Search for the cell housing the specified text and yield its [X, Y] center coordinate. 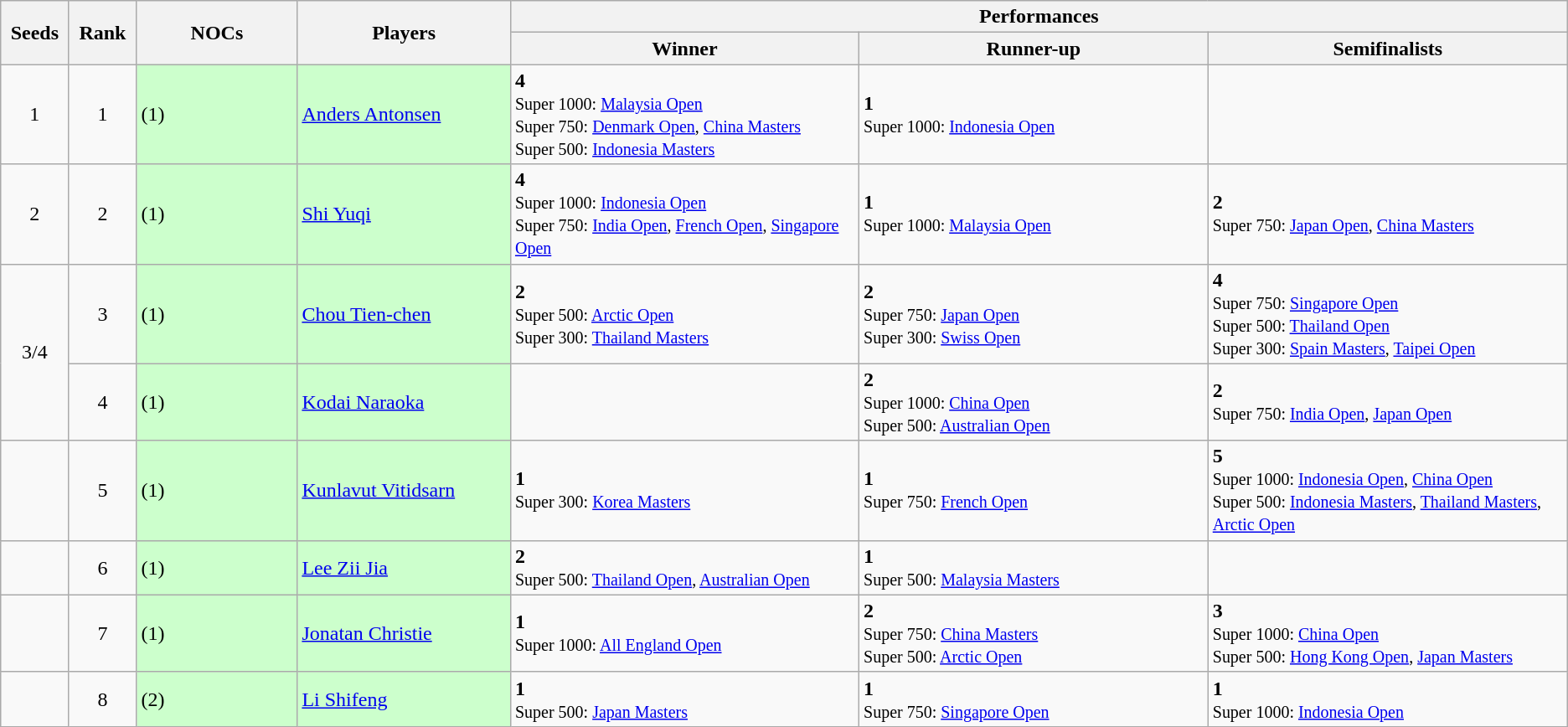
Kodai Naraoka [404, 402]
2Super 750: Japan OpenSuper 300: Swiss Open [1034, 313]
5 [102, 491]
8 [102, 699]
1Super 1000: All England Open [684, 633]
5Super 1000: Indonesia Open, China OpenSuper 500: Indonesia Masters, Thailand Masters, Arctic Open [1387, 491]
1Super 1000: Malaysia Open [1034, 214]
3 [102, 313]
7 [102, 633]
Kunlavut Vitidsarn [404, 491]
Winner [684, 49]
2Super 500: Thailand Open, Australian Open [684, 568]
2Super 750: Japan Open, China Masters [1387, 214]
Semifinalists [1387, 49]
Shi Yuqi [404, 214]
1Super 750: French Open [1034, 491]
NOCs [217, 33]
2Super 1000: China OpenSuper 500: Australian Open [1034, 402]
Players [404, 33]
4 [102, 402]
2Super 750: China MastersSuper 500: Arctic Open [1034, 633]
4Super 750: Singapore OpenSuper 500: Thailand OpenSuper 300: Spain Masters, Taipei Open [1387, 313]
Seeds [35, 33]
2Super 750: India Open, Japan Open [1387, 402]
(2) [217, 699]
1Super 750: Singapore Open [1034, 699]
Chou Tien-chen [404, 313]
3Super 1000: China OpenSuper 500: Hong Kong Open, Japan Masters [1387, 633]
2Super 500: Arctic OpenSuper 300: Thailand Masters [684, 313]
1Super 500: Japan Masters [684, 699]
Rank [102, 33]
4Super 1000: Malaysia OpenSuper 750: Denmark Open, China MastersSuper 500: Indonesia Masters [684, 114]
3/4 [35, 352]
1Super 500: Malaysia Masters [1034, 568]
Lee Zii Jia [404, 568]
1Super 300: Korea Masters [684, 491]
Jonatan Christie [404, 633]
4Super 1000: Indonesia OpenSuper 750: India Open, French Open, Singapore Open [684, 214]
Li Shifeng [404, 699]
Performances [1039, 17]
Runner-up [1034, 49]
Anders Antonsen [404, 114]
6 [102, 568]
